Locate the cell with the specified text and output its [X, Y] center coordinate. 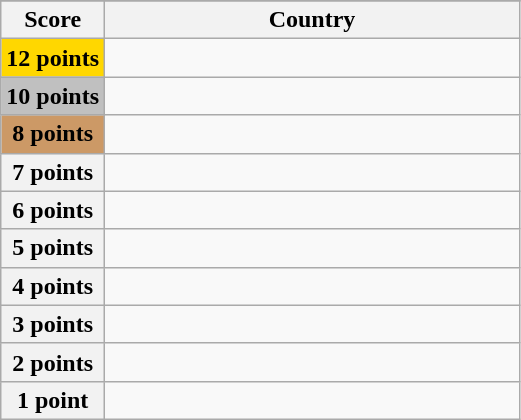
10 points [53, 96]
5 points [53, 248]
12 points [53, 58]
7 points [53, 172]
8 points [53, 134]
6 points [53, 210]
Score [53, 20]
2 points [53, 362]
3 points [53, 324]
4 points [53, 286]
Country [312, 20]
1 point [53, 400]
